Identify which cell holds the provided text, then report its (X, Y) central coordinate. 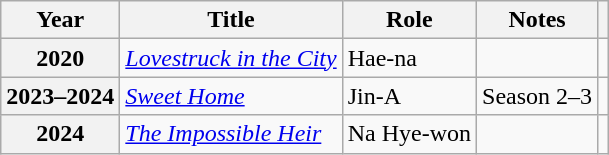
Year (60, 20)
2024 (60, 134)
Title (231, 20)
Hae-na (409, 58)
2020 (60, 58)
Role (409, 20)
Na Hye-won (409, 134)
Sweet Home (231, 96)
Notes (538, 20)
Jin-A (409, 96)
2023–2024 (60, 96)
The Impossible Heir (231, 134)
Lovestruck in the City (231, 58)
Season 2–3 (538, 96)
